Pinpoint the cell where the given text exists, returning its [X, Y] midpoint coordinate. 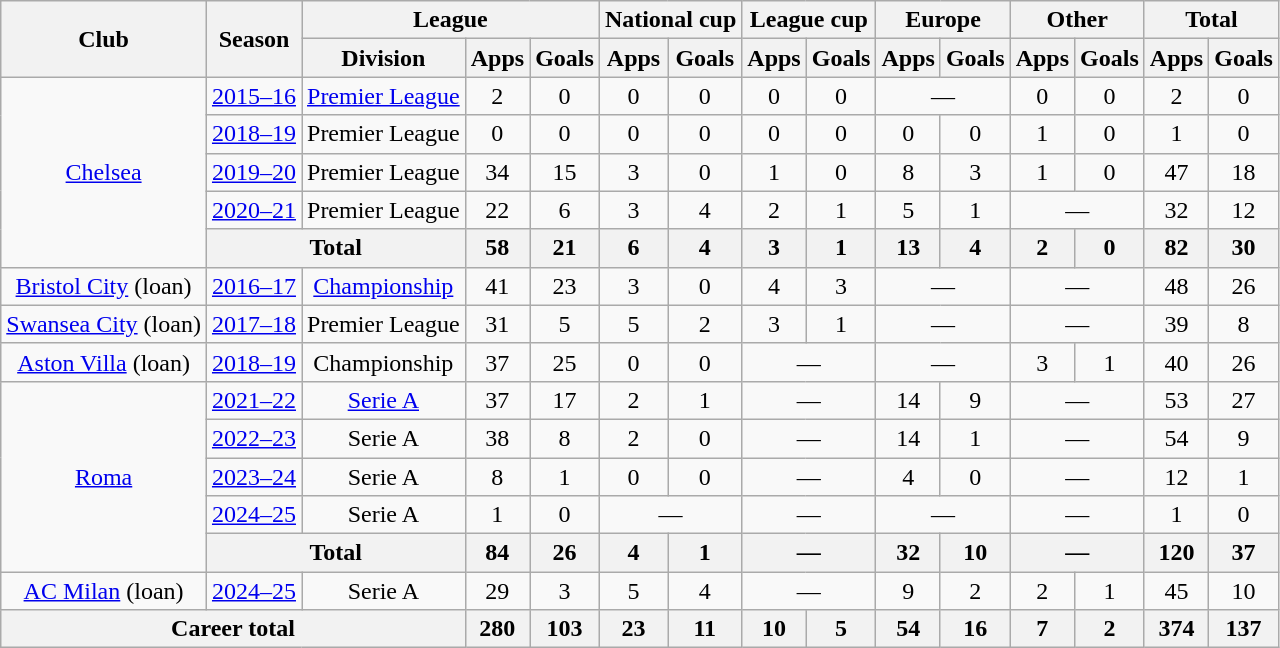
41 [497, 286]
103 [565, 629]
Chelsea [104, 172]
40 [1176, 362]
13 [908, 248]
Club [104, 39]
Other [1077, 20]
Aston Villa (loan) [104, 362]
47 [1176, 172]
34 [497, 172]
National cup [670, 20]
Bristol City (loan) [104, 286]
53 [1176, 400]
22 [497, 210]
7 [1042, 629]
AC Milan (loan) [104, 591]
27 [1244, 400]
Europe [943, 20]
Career total [233, 629]
11 [705, 629]
15 [565, 172]
2019–20 [254, 172]
48 [1176, 286]
82 [1176, 248]
Roma [104, 476]
2022–23 [254, 438]
84 [497, 553]
2017–18 [254, 324]
Division [384, 58]
31 [497, 324]
120 [1176, 553]
Season [254, 39]
League [451, 20]
18 [1244, 172]
38 [497, 438]
58 [497, 248]
16 [975, 629]
2020–21 [254, 210]
21 [565, 248]
2021–22 [254, 400]
2015–16 [254, 96]
League cup [809, 20]
280 [497, 629]
374 [1176, 629]
2023–24 [254, 477]
39 [1176, 324]
Swansea City (loan) [104, 324]
25 [565, 362]
2016–17 [254, 286]
30 [1244, 248]
29 [497, 591]
45 [1176, 591]
17 [565, 400]
137 [1244, 629]
